Return the (X, Y) coordinate for the center point of the cell that contains the specified text.  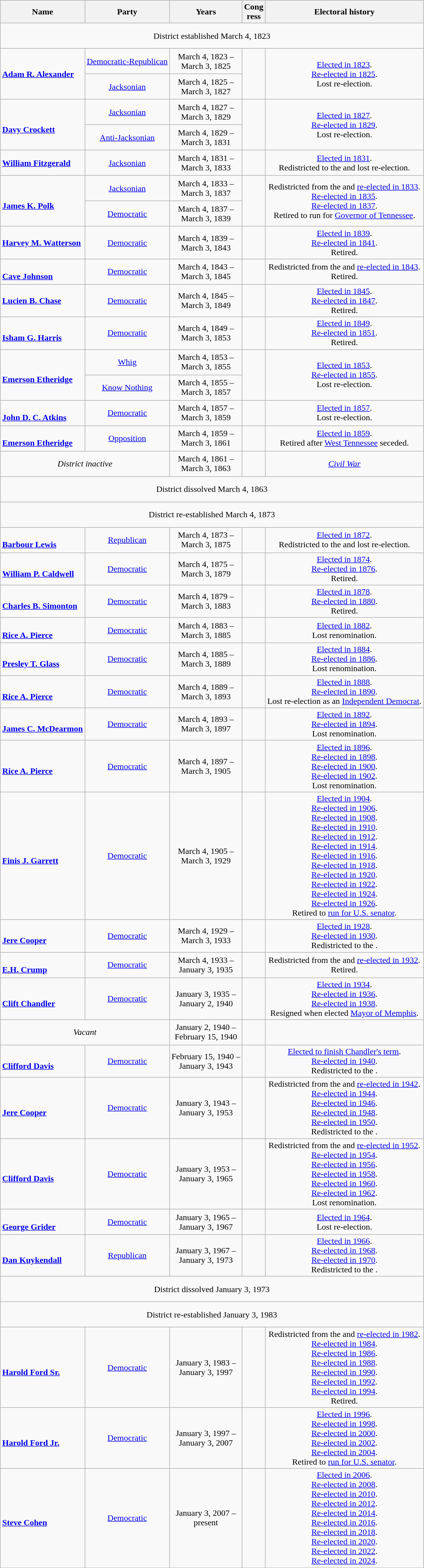
March 4, 1905 –March 3, 1929 (206, 856)
E.H. Crump (43, 965)
William Fitzgerald (43, 163)
Elected in 1827.Re-elected in 1829.Lost re-election. (344, 125)
Elected in 1888.Re-elected in 1890.Lost re-election as an Independent Democrat. (344, 692)
Steve Cohen (43, 1518)
March 4, 1839 –March 3, 1843 (206, 243)
March 4, 1823 –March 3, 1825 (206, 61)
March 4, 1827 –March 3, 1829 (206, 112)
March 4, 1829 –March 3, 1831 (206, 138)
March 4, 1893 –March 3, 1897 (206, 724)
Charles B. Simonton (43, 601)
March 4, 1845 –March 3, 1849 (206, 301)
March 4, 1889 –March 3, 1893 (206, 692)
Party (127, 12)
Redistricted from the and re-elected in 1942.Re-elected in 1944.Re-elected in 1946.Re-elected in 1948.Re-elected in 1950.Redistricted to the . (344, 1108)
Elected in 1874.Re-elected in 1876.Retired. (344, 569)
Elected in 1849.Re-elected in 1851.Retired. (344, 333)
March 4, 1861 –March 3, 1863 (206, 464)
Cave Johnson (43, 272)
Elected in 1845.Re-elected in 1847.Retired. (344, 301)
March 4, 1933 –January 3, 1935 (206, 965)
Redistricted from the and re-elected in 1932.Retired. (344, 965)
Barbour Lewis (43, 540)
Anti-Jacksonian (127, 138)
Elected in 1892.Re-elected in 1894.Lost renomination. (344, 724)
Elected in 1966.Re-elected in 1968.Re-elected in 1970.Redistricted to the . (344, 1255)
District re-established January 3, 1983 (212, 1315)
March 4, 1929 –March 3, 1933 (206, 936)
January 3, 2007 –present (206, 1518)
Presley T. Glass (43, 659)
March 4, 1849 –March 3, 1853 (206, 333)
March 4, 1859 –March 3, 1861 (206, 438)
Elected in 1884.Re-elected in 1886.Lost renomination. (344, 659)
Davy Crockett (43, 125)
March 4, 1857 –March 3, 1859 (206, 413)
James K. Polk (43, 201)
March 4, 1883 –March 3, 1885 (206, 630)
Elected in 1878.Re-elected in 1880.Retired. (344, 601)
Whig (127, 362)
January 3, 1935 –January 2, 1940 (206, 999)
Elected in 1831.Redistricted to the and lost re-election. (344, 163)
Adam R. Alexander (43, 74)
Finis J. Garrett (43, 856)
Congress (254, 12)
Elected in 1896.Re-elected in 1898.Re-elected in 1900.Re-elected in 1902.Lost renomination. (344, 766)
George Grider (43, 1222)
January 3, 1953 –January 3, 1965 (206, 1174)
Redistricted from the and re-elected in 1843.Retired. (344, 272)
March 4, 1825 –March 3, 1827 (206, 87)
Dan Kuykendall (43, 1255)
Elected in 1857.Lost re-election. (344, 413)
March 4, 1831 –March 3, 1833 (206, 163)
March 4, 1837 –March 3, 1839 (206, 214)
William P. Caldwell (43, 569)
James C. McDearmon (43, 724)
January 3, 1965 –January 3, 1967 (206, 1222)
Civil War (344, 464)
Opposition (127, 438)
Elected in 1928.Re-elected in 1930.Redistricted to the . (344, 936)
Name (43, 12)
Elected in 1853.Re-elected in 1855.Lost re-election. (344, 375)
District dissolved January 3, 1973 (212, 1289)
Harvey M. Watterson (43, 243)
March 4, 1843 –March 3, 1845 (206, 272)
March 4, 1855 –March 3, 1857 (206, 387)
Harold Ford Sr. (43, 1368)
Redistricted from the and re-elected in 1833.Re-elected in 1835.Re-elected in 1837.Retired to run for Governor of Tennessee. (344, 201)
Elected in 1964.Lost re-election. (344, 1222)
Elected in 1882.Lost renomination. (344, 630)
Elected in 1934.Re-elected in 1936.Re-elected in 1938.Resigned when elected Mayor of Memphis. (344, 999)
January 3, 1997 –January 3, 2007 (206, 1438)
Clift Chandler (43, 999)
Know Nothing (127, 387)
March 4, 1897 –March 3, 1905 (206, 766)
District dissolved March 4, 1863 (212, 489)
Isham G. Harris (43, 333)
February 15, 1940 –January 3, 1943 (206, 1061)
District inactive (85, 464)
March 4, 1833 –March 3, 1837 (206, 188)
March 4, 1879 –March 3, 1883 (206, 601)
Electoral history (344, 12)
Elected in 1839.Re-elected in 1841.Retired. (344, 243)
John D. C. Atkins (43, 413)
Elected in 1872.Redistricted to the and lost re-election. (344, 540)
January 2, 1940 –February 15, 1940 (206, 1032)
Elected in 1996.Re-elected in 1998.Re-elected in 2000.Re-elected in 2002.Re-elected in 2004.Retired to run for U.S. senator. (344, 1438)
March 4, 1853 –March 3, 1855 (206, 362)
Democratic-Republican (127, 61)
January 3, 1943 –January 3, 1953 (206, 1108)
January 3, 1983 –January 3, 1997 (206, 1368)
Lucien B. Chase (43, 301)
March 4, 1873 –March 3, 1875 (206, 540)
District re-established March 4, 1873 (212, 514)
District established March 4, 1823 (212, 36)
March 4, 1885 –March 3, 1889 (206, 659)
Elected to finish Chandler's term.Re-elected in 1940.Redistricted to the . (344, 1061)
Vacant (85, 1032)
Elected in 1823.Re-elected in 1825.Lost re-election. (344, 74)
Years (206, 12)
Harold Ford Jr. (43, 1438)
Elected in 1859.Retired after West Tennessee seceded. (344, 438)
January 3, 1967 –January 3, 1973 (206, 1255)
March 4, 1875 –March 3, 1879 (206, 569)
